Determine the (x, y) coordinate at the center of the cell enclosing the given text.  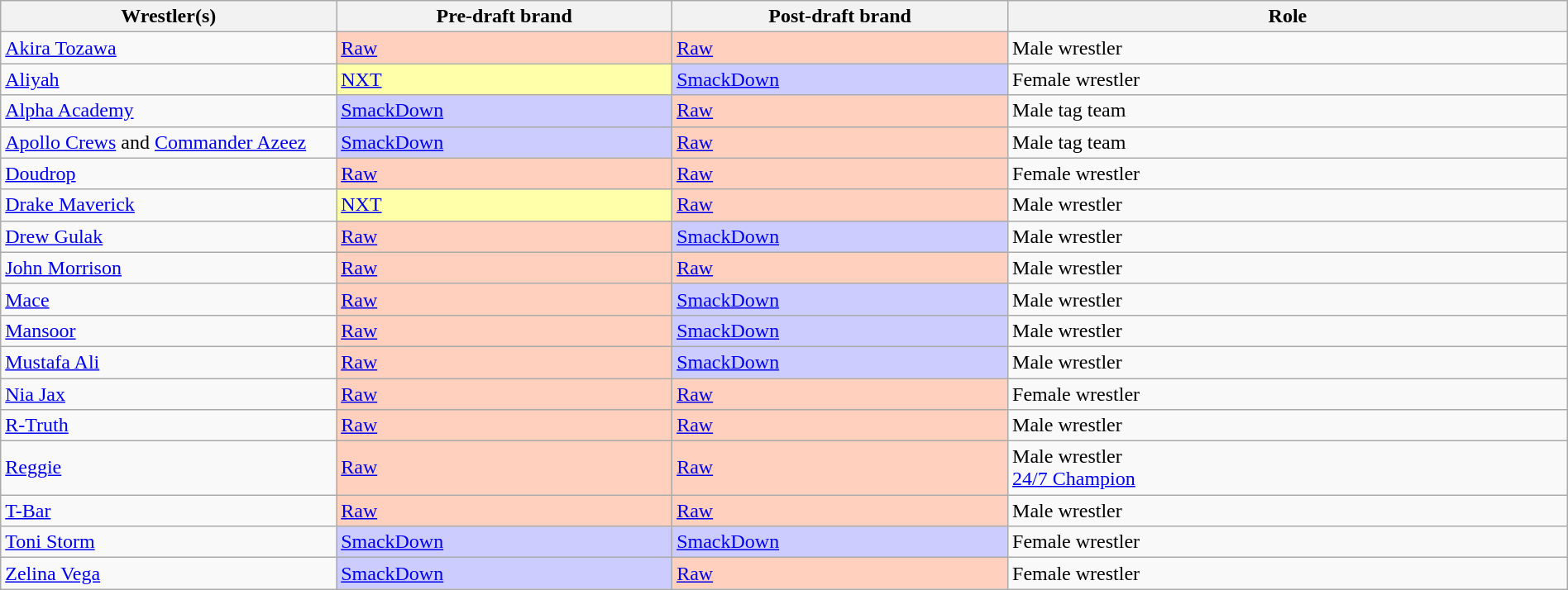
Male wrestler24/7 Champion (1288, 468)
Drake Maverick (169, 205)
Role (1288, 17)
R-Truth (169, 426)
Reggie (169, 468)
Doudrop (169, 174)
Alpha Academy (169, 111)
Zelina Vega (169, 573)
Apollo Crews and Commander Azeez (169, 142)
Drew Gulak (169, 236)
Post-draft brand (840, 17)
Wrestler(s) (169, 17)
Mace (169, 299)
Pre-draft brand (504, 17)
Akira Tozawa (169, 48)
Mansoor (169, 331)
Nia Jax (169, 394)
Aliyah (169, 79)
Toni Storm (169, 542)
Mustafa Ali (169, 362)
T-Bar (169, 511)
John Morrison (169, 268)
